Scan for the cell matching the given text and deliver its [X, Y] coordinate at center. 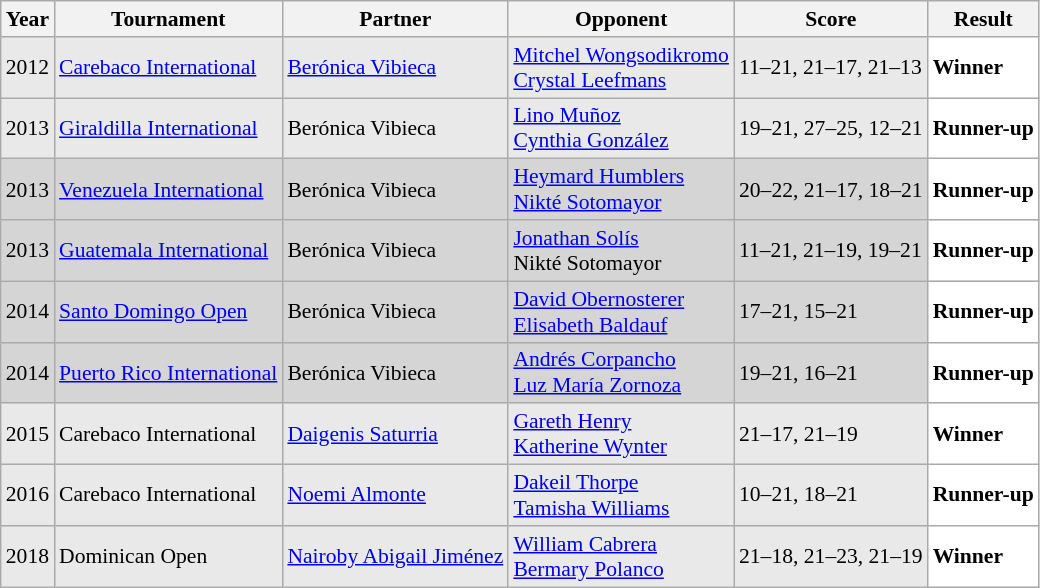
Dominican Open [168, 556]
2018 [28, 556]
William Cabrera Bermary Polanco [621, 556]
21–18, 21–23, 21–19 [831, 556]
Guatemala International [168, 250]
Heymard Humblers Nikté Sotomayor [621, 190]
Dakeil Thorpe Tamisha Williams [621, 496]
2015 [28, 434]
2012 [28, 68]
11–21, 21–17, 21–13 [831, 68]
Tournament [168, 19]
Andrés Corpancho Luz María Zornoza [621, 372]
David Obernosterer Elisabeth Baldauf [621, 312]
Santo Domingo Open [168, 312]
Giraldilla International [168, 128]
10–21, 18–21 [831, 496]
Result [984, 19]
Gareth Henry Katherine Wynter [621, 434]
Score [831, 19]
Mitchel Wongsodikromo Crystal Leefmans [621, 68]
Nairoby Abigail Jiménez [395, 556]
Lino Muñoz Cynthia González [621, 128]
Noemi Almonte [395, 496]
20–22, 21–17, 18–21 [831, 190]
Puerto Rico International [168, 372]
Venezuela International [168, 190]
19–21, 16–21 [831, 372]
Year [28, 19]
21–17, 21–19 [831, 434]
11–21, 21–19, 19–21 [831, 250]
17–21, 15–21 [831, 312]
Opponent [621, 19]
Jonathan Solís Nikté Sotomayor [621, 250]
19–21, 27–25, 12–21 [831, 128]
Daigenis Saturria [395, 434]
2016 [28, 496]
Partner [395, 19]
